Identify which cell holds the provided text, then report its (x, y) central coordinate. 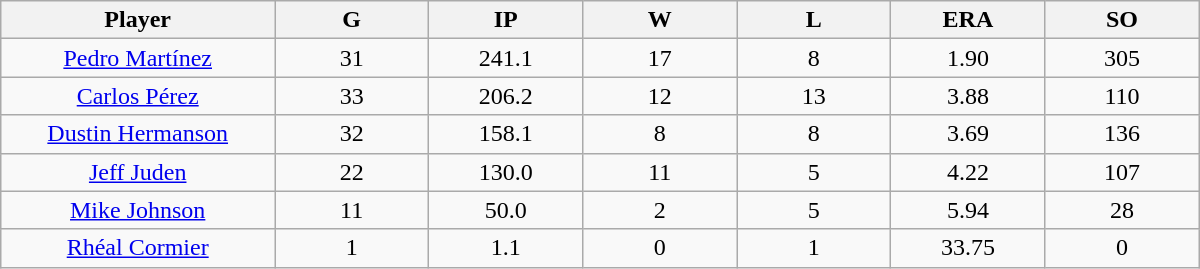
Player (138, 20)
107 (1122, 172)
158.1 (506, 134)
22 (352, 172)
1.1 (506, 248)
Rhéal Cormier (138, 248)
136 (1122, 134)
Mike Johnson (138, 210)
3.88 (968, 96)
33.75 (968, 248)
Pedro Martínez (138, 58)
305 (1122, 58)
1.90 (968, 58)
130.0 (506, 172)
ERA (968, 20)
2 (660, 210)
206.2 (506, 96)
12 (660, 96)
3.69 (968, 134)
5.94 (968, 210)
Carlos Pérez (138, 96)
Dustin Hermanson (138, 134)
33 (352, 96)
L (814, 20)
110 (1122, 96)
SO (1122, 20)
28 (1122, 210)
17 (660, 58)
G (352, 20)
32 (352, 134)
4.22 (968, 172)
IP (506, 20)
W (660, 20)
13 (814, 96)
31 (352, 58)
50.0 (506, 210)
Jeff Juden (138, 172)
241.1 (506, 58)
